Provide the (X, Y) coordinate of the cell's center where the given text is located.  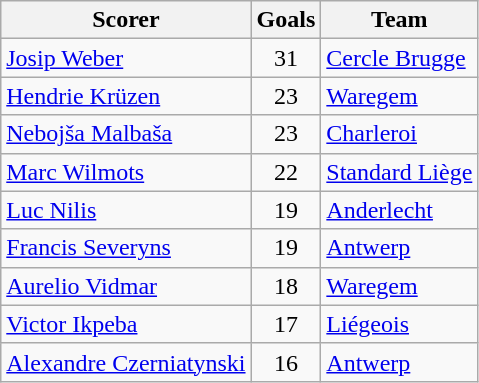
16 (286, 362)
18 (286, 286)
Cercle Brugge (400, 58)
Josip Weber (126, 58)
Alexandre Czerniatynski (126, 362)
Charleroi (400, 134)
Francis Severyns (126, 248)
Aurelio Vidmar (126, 286)
Goals (286, 20)
Luc Nilis (126, 210)
Hendrie Krüzen (126, 96)
Team (400, 20)
Marc Wilmots (126, 172)
Anderlecht (400, 210)
22 (286, 172)
Liégeois (400, 324)
Nebojša Malbaša (126, 134)
Victor Ikpeba (126, 324)
31 (286, 58)
17 (286, 324)
Standard Liège (400, 172)
Scorer (126, 20)
